Extract the (X, Y) coordinate from the center of the cell holding the provided text.  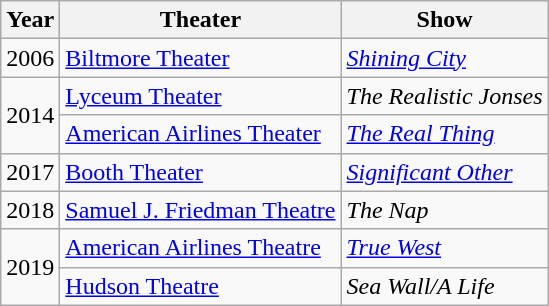
The Realistic Jonses (444, 96)
Hudson Theatre (200, 286)
American Airlines Theatre (200, 248)
Sea Wall/A Life (444, 286)
American Airlines Theater (200, 134)
2019 (30, 267)
2006 (30, 58)
The Nap (444, 210)
2017 (30, 172)
The Real Thing (444, 134)
Show (444, 20)
Lyceum Theater (200, 96)
Samuel J. Friedman Theatre (200, 210)
Shining City (444, 58)
2014 (30, 115)
Theater (200, 20)
Year (30, 20)
Booth Theater (200, 172)
Biltmore Theater (200, 58)
True West (444, 248)
Significant Other (444, 172)
2018 (30, 210)
